Pinpoint the cell where the given text exists, returning its [X, Y] midpoint coordinate. 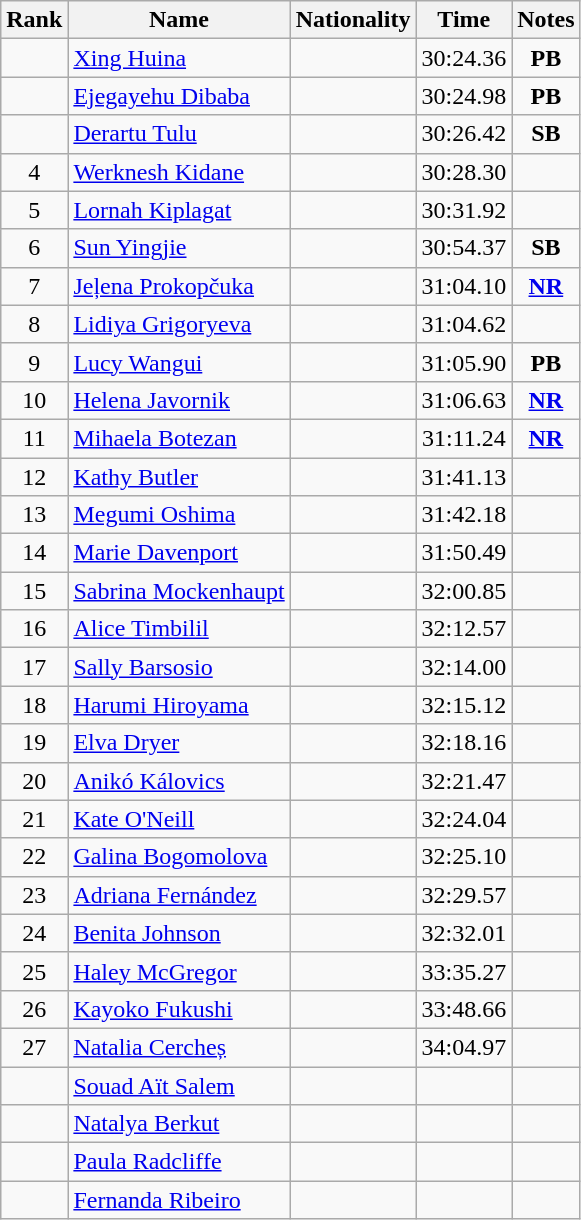
Ejegayehu Dibaba [179, 96]
30:31.92 [464, 210]
21 [34, 819]
Haley McGregor [179, 971]
16 [34, 629]
20 [34, 781]
32:24.04 [464, 819]
31:42.18 [464, 515]
15 [34, 591]
Galina Bogomolova [179, 857]
32:21.47 [464, 781]
Xing Huina [179, 58]
11 [34, 438]
Natalya Berkut [179, 1124]
Derartu Tulu [179, 134]
18 [34, 705]
Mihaela Botezan [179, 438]
23 [34, 895]
12 [34, 477]
6 [34, 248]
31:06.63 [464, 400]
31:41.13 [464, 477]
31:05.90 [464, 362]
Notes [546, 20]
32:32.01 [464, 933]
Nationality [353, 20]
32:00.85 [464, 591]
31:11.24 [464, 438]
32:29.57 [464, 895]
30:28.30 [464, 172]
Fernanda Ribeiro [179, 1200]
Harumi Hiroyama [179, 705]
Megumi Oshima [179, 515]
4 [34, 172]
17 [34, 667]
31:04.10 [464, 286]
Anikó Kálovics [179, 781]
30:26.42 [464, 134]
Kathy Butler [179, 477]
Elva Dryer [179, 743]
32:18.16 [464, 743]
13 [34, 515]
30:24.98 [464, 96]
32:25.10 [464, 857]
14 [34, 553]
31:50.49 [464, 553]
Sabrina Mockenhaupt [179, 591]
Sally Barsosio [179, 667]
10 [34, 400]
26 [34, 1009]
32:14.00 [464, 667]
27 [34, 1047]
Lornah Kiplagat [179, 210]
7 [34, 286]
32:12.57 [464, 629]
Natalia Cercheș [179, 1047]
Marie Davenport [179, 553]
34:04.97 [464, 1047]
Kayoko Fukushi [179, 1009]
30:54.37 [464, 248]
19 [34, 743]
33:35.27 [464, 971]
Sun Yingjie [179, 248]
25 [34, 971]
30:24.36 [464, 58]
Helena Javornik [179, 400]
Benita Johnson [179, 933]
Lucy Wangui [179, 362]
Rank [34, 20]
Kate O'Neill [179, 819]
5 [34, 210]
Adriana Fernández [179, 895]
Time [464, 20]
33:48.66 [464, 1009]
31:04.62 [464, 324]
Alice Timbilil [179, 629]
8 [34, 324]
32:15.12 [464, 705]
Jeļena Prokopčuka [179, 286]
Paula Radcliffe [179, 1162]
Lidiya Grigoryeva [179, 324]
24 [34, 933]
9 [34, 362]
Werknesh Kidane [179, 172]
22 [34, 857]
Souad Aït Salem [179, 1085]
Name [179, 20]
